Scan for the cell matching the given text and deliver its (X, Y) coordinate at center. 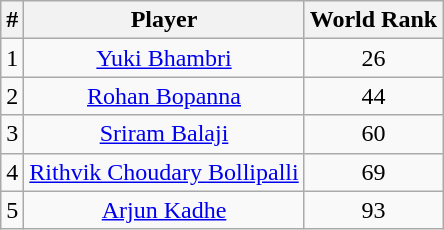
93 (373, 210)
3 (12, 134)
5 (12, 210)
Rohan Bopanna (164, 96)
Yuki Bhambri (164, 58)
69 (373, 172)
World Rank (373, 20)
Rithvik Choudary Bollipalli (164, 172)
4 (12, 172)
1 (12, 58)
2 (12, 96)
# (12, 20)
Sriram Balaji (164, 134)
Player (164, 20)
26 (373, 58)
60 (373, 134)
Arjun Kadhe (164, 210)
44 (373, 96)
